Determine the [x, y] coordinate at the center of the cell enclosing the given text.  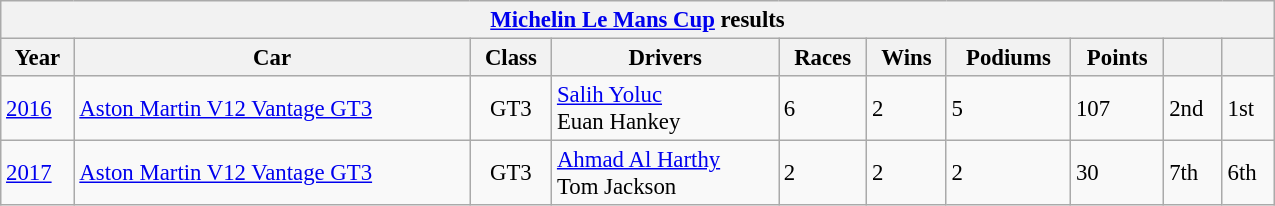
Car [272, 58]
Class [511, 58]
1st [1248, 108]
Michelin Le Mans Cup results [638, 20]
Drivers [666, 58]
5 [1008, 108]
Salih Yoluc Euan Hankey [666, 108]
Year [38, 58]
7th [1193, 174]
Races [823, 58]
30 [1118, 174]
Wins [906, 58]
2nd [1193, 108]
2016 [38, 108]
107 [1118, 108]
6 [823, 108]
Points [1118, 58]
2017 [38, 174]
6th [1248, 174]
Ahmad Al Harthy Tom Jackson [666, 174]
Podiums [1008, 58]
